Locate the cell with the specified text and output its (x, y) center coordinate. 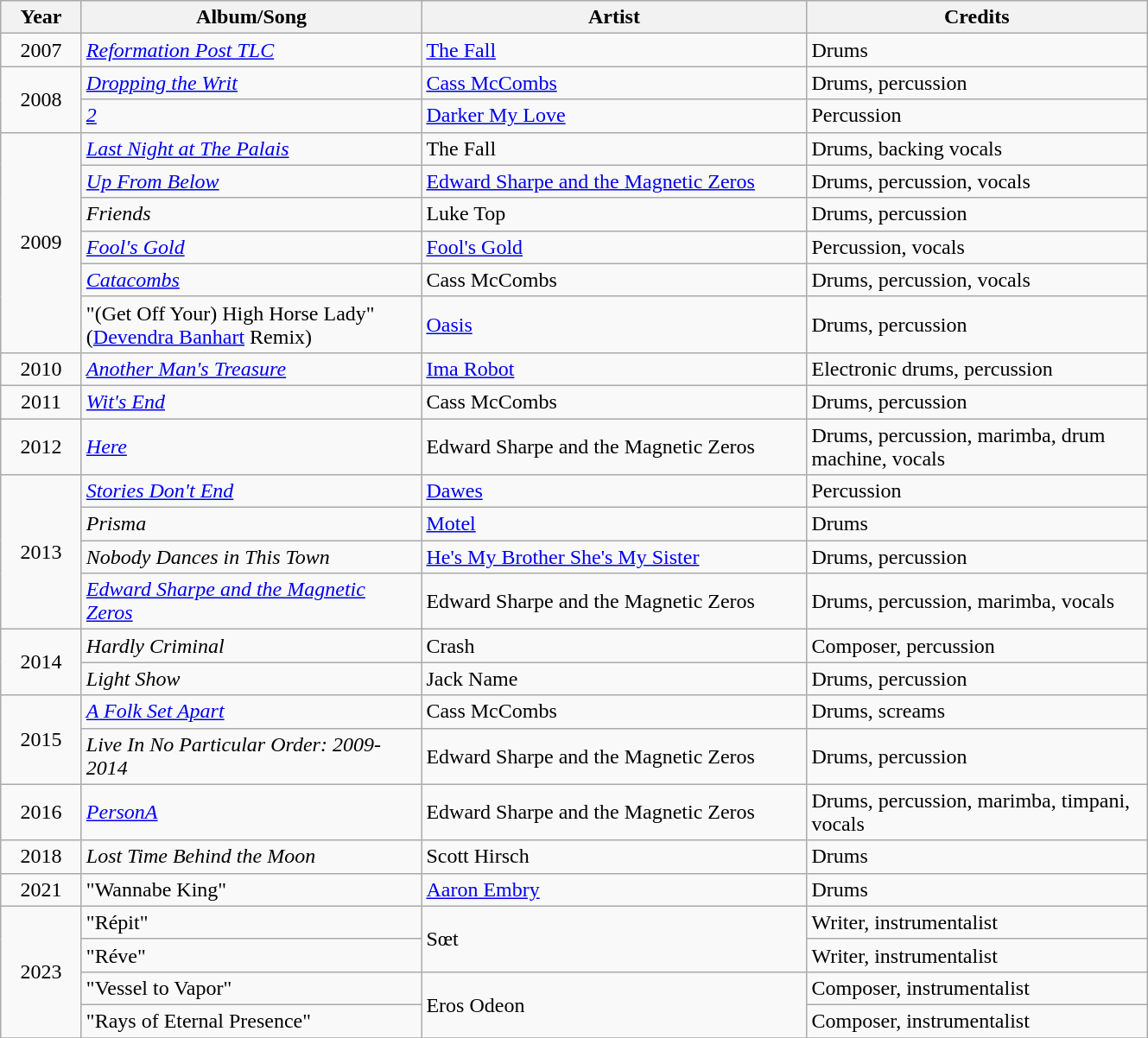
Live In No Particular Order: 2009-2014 (251, 756)
Last Night at The Palais (251, 149)
2014 (41, 662)
Drums, screams (977, 712)
Stories Don't End (251, 491)
Electronic drums, percussion (977, 369)
2015 (41, 739)
"Répit" (251, 922)
Sœt (614, 939)
2013 (41, 553)
Lost Time Behind the Moon (251, 857)
Dawes (614, 491)
Credits (977, 17)
2018 (41, 857)
2009 (41, 242)
Light Show (251, 679)
Album/Song (251, 17)
2012 (41, 446)
2021 (41, 889)
Hardly Criminal (251, 646)
A Folk Set Apart (251, 712)
Luke Top (614, 214)
Scott Hirsch (614, 857)
Wit's End (251, 402)
"Vessel to Vapor" (251, 988)
Aaron Embry (614, 889)
Year (41, 17)
Catacombs (251, 280)
Eros Odeon (614, 1004)
Drums, backing vocals (977, 149)
Composer, percussion (977, 646)
"Réve" (251, 955)
Artist (614, 17)
Here (251, 446)
He's My Brother She's My Sister (614, 557)
"Rays of Eternal Presence" (251, 1021)
2 (251, 116)
Reformation Post TLC (251, 50)
Oasis (614, 325)
Up From Below (251, 181)
Drums, percussion, marimba, timpani, vocals (977, 812)
Drums, percussion, marimba, vocals (977, 601)
PersonA (251, 812)
"(Get Off Your) High Horse Lady" (Devendra Banhart Remix) (251, 325)
Percussion, vocals (977, 247)
Crash (614, 646)
2011 (41, 402)
2023 (41, 972)
2008 (41, 99)
2016 (41, 812)
Nobody Dances in This Town (251, 557)
Motel (614, 524)
"Wannabe King" (251, 889)
Darker My Love (614, 116)
Dropping the Writ (251, 83)
Prisma (251, 524)
Another Man's Treasure (251, 369)
2010 (41, 369)
2007 (41, 50)
Jack Name (614, 679)
Ima Robot (614, 369)
Friends (251, 214)
Drums, percussion, marimba, drum machine, vocals (977, 446)
